Output the (x, y) coordinate of the center of the cell containing the given text.  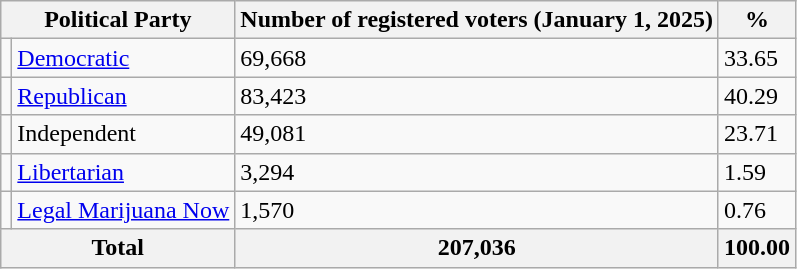
Number of registered voters (January 1, 2025) (477, 20)
Political Party (118, 20)
33.65 (756, 58)
% (756, 20)
Independent (124, 134)
69,668 (477, 58)
40.29 (756, 96)
Libertarian (124, 172)
49,081 (477, 134)
1,570 (477, 210)
0.76 (756, 210)
23.71 (756, 134)
1.59 (756, 172)
Total (118, 248)
Democratic (124, 58)
3,294 (477, 172)
207,036 (477, 248)
83,423 (477, 96)
100.00 (756, 248)
Legal Marijuana Now (124, 210)
Republican (124, 96)
